Pinpoint the cell where the given text exists, returning its [x, y] midpoint coordinate. 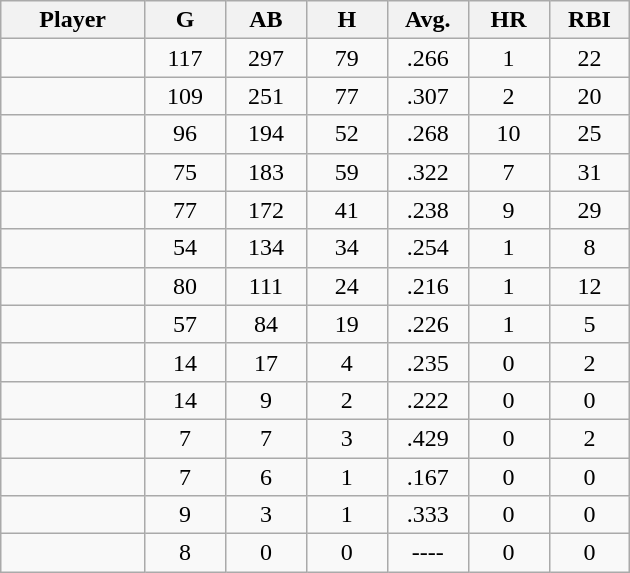
22 [590, 58]
25 [590, 134]
---- [428, 553]
.238 [428, 210]
59 [346, 172]
251 [266, 96]
109 [186, 96]
75 [186, 172]
6 [266, 477]
134 [266, 248]
84 [266, 324]
G [186, 20]
297 [266, 58]
10 [508, 134]
34 [346, 248]
24 [346, 286]
.429 [428, 438]
52 [346, 134]
.235 [428, 362]
117 [186, 58]
Player [73, 20]
.167 [428, 477]
19 [346, 324]
.307 [428, 96]
17 [266, 362]
H [346, 20]
172 [266, 210]
HR [508, 20]
.216 [428, 286]
79 [346, 58]
96 [186, 134]
12 [590, 286]
20 [590, 96]
41 [346, 210]
.266 [428, 58]
.333 [428, 515]
RBI [590, 20]
54 [186, 248]
Avg. [428, 20]
4 [346, 362]
5 [590, 324]
AB [266, 20]
.268 [428, 134]
80 [186, 286]
111 [266, 286]
29 [590, 210]
183 [266, 172]
.322 [428, 172]
.226 [428, 324]
.222 [428, 400]
57 [186, 324]
31 [590, 172]
.254 [428, 248]
194 [266, 134]
